Return the (x, y) coordinate for the center point of the cell that contains the specified text.  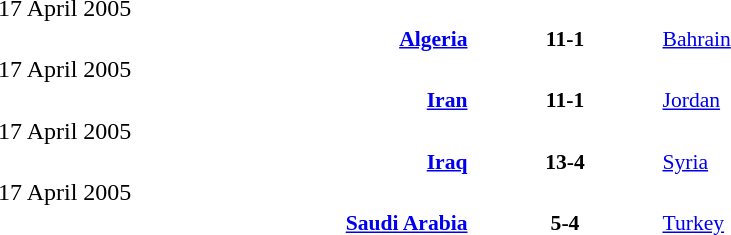
13-4 (564, 162)
